From the cell containing the given text, extract its center point as [X, Y] coordinate. 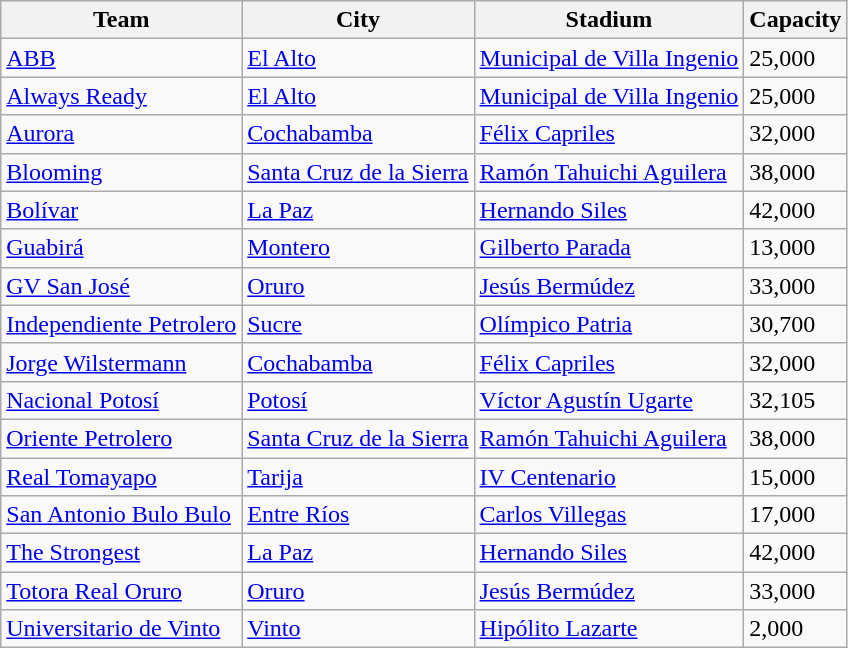
Gilberto Parada [609, 248]
Tarija [358, 477]
City [358, 20]
Team [122, 20]
Vinto [358, 629]
Universitario de Vinto [122, 629]
Montero [358, 248]
Capacity [796, 20]
Oriente Petrolero [122, 438]
30,700 [796, 324]
Entre Ríos [358, 515]
Blooming [122, 172]
Nacional Potosí [122, 400]
15,000 [796, 477]
Hipólito Lazarte [609, 629]
Jorge Wilstermann [122, 362]
Guabirá [122, 248]
17,000 [796, 515]
Víctor Agustín Ugarte [609, 400]
The Strongest [122, 553]
Potosí [358, 400]
ABB [122, 58]
Totora Real Oruro [122, 591]
Bolívar [122, 210]
Carlos Villegas [609, 515]
32,105 [796, 400]
13,000 [796, 248]
Olímpico Patria [609, 324]
Sucre [358, 324]
2,000 [796, 629]
Always Ready [122, 96]
Stadium [609, 20]
San Antonio Bulo Bulo [122, 515]
Aurora [122, 134]
Real Tomayapo [122, 477]
Independiente Petrolero [122, 324]
GV San José [122, 286]
IV Centenario [609, 477]
